Pinpoint the cell where the given text exists, returning its [X, Y] midpoint coordinate. 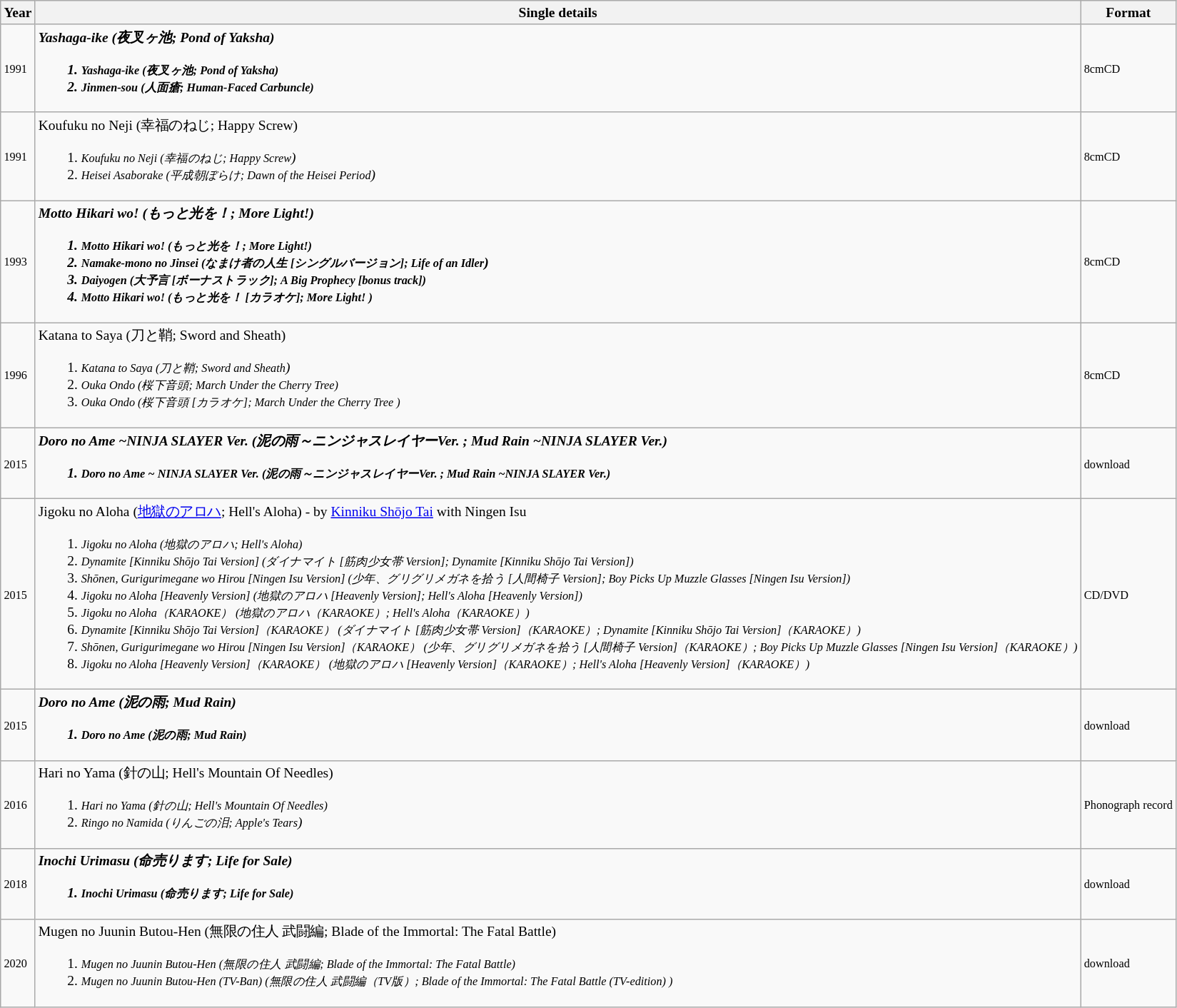
1993 [18, 261]
Inochi Urimasu (命売ります; Life for Sale)Inochi Urimasu (命売ります; Life for Sale) [558, 884]
Koufuku no Neji (幸福のねじ; Happy Screw)Koufuku no Neji (幸福のねじ; Happy Screw)Heisei Asaborake (平成朝ぼらけ; Dawn of the Heisei Period) [558, 156]
1996 [18, 376]
Doro no Ame (泥の雨; Mud Rain)Doro no Ame (泥の雨; Mud Rain) [558, 725]
2018 [18, 884]
Format [1128, 13]
Single details [558, 13]
Phonograph record [1128, 804]
2020 [18, 964]
Hari no Yama (針の山; Hell's Mountain Of Needles)Hari no Yama (針の山; Hell's Mountain Of Needles)Ringo no Namida (りんごの泪; Apple's Tears) [558, 804]
2016 [18, 804]
CD/DVD [1128, 594]
Year [18, 13]
Yashaga-ike (夜叉ヶ池; Pond of Yaksha)Yashaga-ike (夜叉ヶ池; Pond of Yaksha)Jinmen-sou (人面瘡; Human-Faced Carbuncle) [558, 69]
